Return (x, y) of the center of cell containing provided text 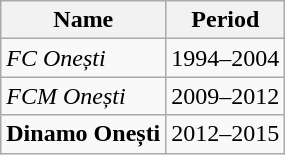
1994–2004 (226, 58)
2009–2012 (226, 96)
2012–2015 (226, 134)
Dinamo Onești (84, 134)
Period (226, 20)
FCM Onești (84, 96)
FC Onești (84, 58)
Name (84, 20)
